Scan for the cell matching the given text and deliver its (X, Y) coordinate at center. 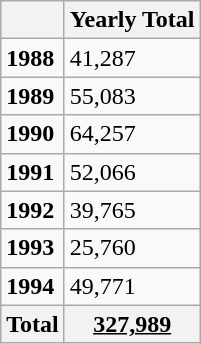
41,287 (132, 58)
25,760 (132, 248)
52,066 (132, 172)
1988 (33, 58)
1994 (33, 286)
1990 (33, 134)
1992 (33, 210)
327,989 (132, 324)
55,083 (132, 96)
49,771 (132, 286)
1993 (33, 248)
39,765 (132, 210)
Yearly Total (132, 20)
Total (33, 324)
1989 (33, 96)
64,257 (132, 134)
1991 (33, 172)
